Scan for the cell matching the given text and deliver its (x, y) coordinate at center. 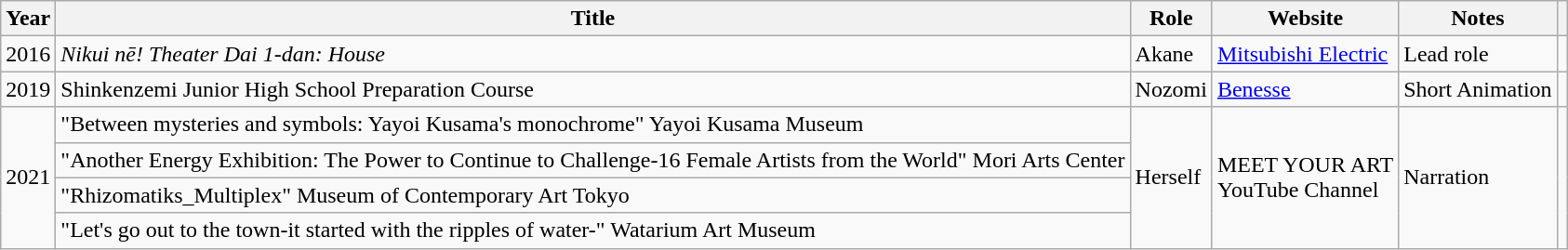
2019 (28, 89)
"Between mysteries and symbols: Yayoi Kusama's monochrome" Yayoi Kusama Museum (593, 125)
2021 (28, 178)
2016 (28, 54)
Nozomi (1171, 89)
Role (1171, 19)
Lead role (1478, 54)
"Let's go out to the town-it started with the ripples of water-" Watarium Art Museum (593, 230)
Herself (1171, 178)
Nikui nē! Theater Dai 1-dan: House (593, 54)
Notes (1478, 19)
Website (1305, 19)
Mitsubishi Electric (1305, 54)
Title (593, 19)
"Rhizomatiks_Multiplex" Museum of Contemporary Art Tokyo (593, 195)
Shinkenzemi Junior High School Preparation Course (593, 89)
MEET YOUR ARTYouTube Channel (1305, 178)
"Another Energy Exhibition: The Power to Continue to Challenge-16 Female Artists from the World" Mori Arts Center (593, 160)
Short Animation (1478, 89)
Narration (1478, 178)
Akane (1171, 54)
Year (28, 19)
Benesse (1305, 89)
